Provide the (x, y) coordinate of the cell's center where the given text is located.  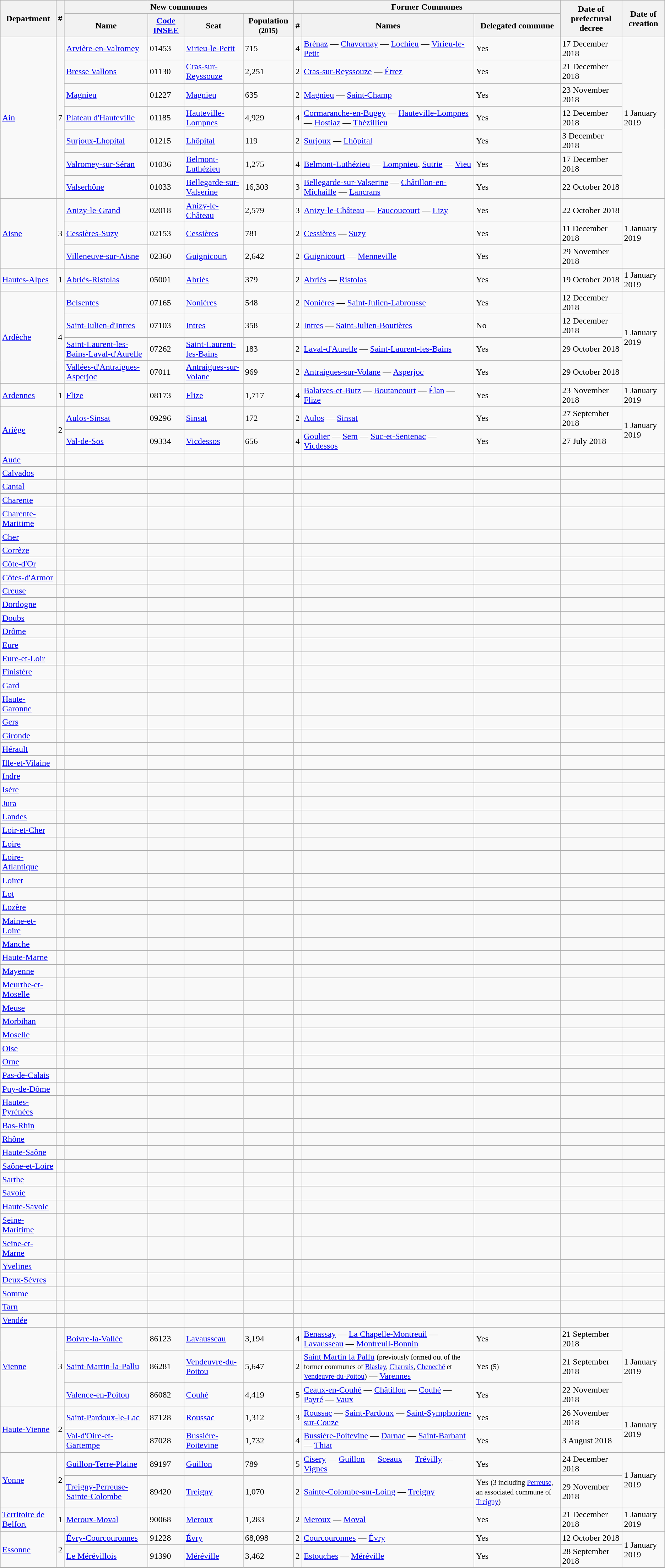
183 (268, 349)
89197 (166, 1464)
Department (28, 18)
Vendée (28, 1320)
Deux-Sèvres (28, 1280)
Haute-Marne (28, 957)
Hautes-Alpes (28, 279)
Loiret (28, 880)
2,642 (268, 256)
Abriès — Ristolas (388, 279)
Pas-de-Calais (28, 1075)
09334 (166, 441)
Belmont-Luthézieu — Lompnieu, Sutrie — Vieu (388, 164)
Sainte-Colombe-sur-Loing — Treigny (388, 1492)
01036 (166, 164)
119 (268, 141)
Belmont-Luthézieu (213, 164)
1,717 (268, 395)
Intres (213, 326)
715 (268, 48)
Gironde (28, 736)
Anizy-le-Château — Faucoucourt — Lizy (388, 210)
Guignicourt — Menneville (388, 256)
07103 (166, 326)
Eure-et-Loir (28, 658)
Hauteville-Lompnes (213, 118)
Valromey-sur-Séran (106, 164)
Aulos — Sinsat (388, 418)
91228 (166, 1538)
3,194 (268, 1339)
Antraigues-sur-Volane — Asperjoc (388, 372)
Drôme (28, 631)
Goulier — Sem — Suc-et-Sentenac — Vicdessos (388, 441)
No (517, 326)
Saint-Pardoux-le-Lac (106, 1418)
Lot (28, 894)
Cras-sur-Reyssouze (213, 72)
Territoire de Belfort (28, 1519)
Couhé (213, 1394)
789 (268, 1464)
Surjoux — Lhôpital (388, 141)
Antraigues-sur-Volane (213, 372)
08173 (166, 395)
86281 (166, 1367)
Saint-Julien-d'Intres (106, 326)
Charente (28, 500)
Guillon-Terre-Plaine (106, 1464)
86082 (166, 1394)
07165 (166, 303)
24 December 2018 (591, 1464)
Isère (28, 790)
01453 (166, 48)
Nonières (213, 303)
Ardèche (28, 337)
Saint Martin la Pallu (previously formed out of the former communes of Blaslay, Charrais, Cheneché et Vendeuvre-du-Poitou) — Varennes (388, 1367)
16,303 (268, 187)
7 (60, 118)
Cormaranche-en-Bugey — Hauteville-Lompnes — Hostiaz — Thézillieu (388, 118)
Roussac — Saint-Pardoux — Saint-Symphorien-sur-Couze (388, 1418)
Yonne (28, 1480)
89420 (166, 1492)
Sinsat (213, 418)
1,070 (268, 1492)
Côte-d'Or (28, 564)
11 December 2018 (591, 233)
87028 (166, 1441)
Jura (28, 803)
Val-d'Oire-et-Gartempe (106, 1441)
3 December 2018 (591, 141)
Courcouronnes — Évry (388, 1538)
Doubs (28, 618)
Magnieu — Saint-Champ (388, 94)
Bussière-Poitevine (213, 1441)
Savoie (28, 1193)
Vendeuvre-du-Poitou (213, 1367)
09296 (166, 418)
91390 (166, 1556)
Orne (28, 1062)
01130 (166, 72)
2,251 (268, 72)
358 (268, 326)
Calvados (28, 473)
Seat (213, 26)
Vienne (28, 1367)
Aisne (28, 233)
Tarn (28, 1307)
Date of prefectural decree (591, 18)
Date of creation (643, 18)
Lhôpital (213, 141)
Valserhône (106, 187)
Ariège (28, 430)
Bas-Rhin (28, 1125)
05001 (166, 279)
Haute-Vienne (28, 1429)
Essonne (28, 1549)
Bresse Vallons (106, 72)
Mayenne (28, 971)
Indre (28, 776)
Guignicourt (213, 256)
Roussac (213, 1418)
Saint-Laurent-les-Bains (213, 349)
Name (106, 26)
Population (2015) (268, 26)
Anizy-le-Grand (106, 210)
Boivre-la-Vallée (106, 1339)
27 July 2018 (591, 441)
Yvelines (28, 1266)
01033 (166, 187)
Cras-sur-Reyssouze — Étrez (388, 72)
1,732 (268, 1441)
Cantal (28, 487)
Évry-Courcouronnes (106, 1538)
07011 (166, 372)
Anizy-le-Château (213, 210)
172 (268, 418)
Gers (28, 722)
07262 (166, 349)
12 October 2018 (591, 1538)
Ille-et-Vilaine (28, 763)
Finistère (28, 672)
Code INSEE (166, 26)
Gard (28, 685)
2,579 (268, 210)
Somme (28, 1293)
19 October 2018 (591, 279)
Saint-Laurent-les-Bains-Laval-d'Aurelle (106, 349)
Morbihan (28, 1021)
Abriès-Ristolas (106, 279)
02360 (166, 256)
Meurthe-et-Moselle (28, 989)
656 (268, 441)
Cisery — Guillon — Sceaux — Trévilly — Vignes (388, 1464)
Meroux — Moval (388, 1519)
3,462 (268, 1556)
5,647 (268, 1367)
Aude (28, 460)
Loir-et-Cher (28, 830)
Laval-d'Aurelle — Saint-Laurent-les-Bains (388, 349)
Cessières-Suzy (106, 233)
Côtes-d'Armor (28, 577)
Meroux-Moval (106, 1519)
Ceaux-en-Couhé — Châtillon — Couhé — Payré — Vaux (388, 1394)
Valence-en-Poitou (106, 1394)
781 (268, 233)
Seine-et-Marne (28, 1248)
Treigny-Perreuse-Sainte-Colombe (106, 1492)
87128 (166, 1418)
Hautes-Pyrénées (28, 1107)
01227 (166, 94)
Lavausseau (213, 1339)
22 November 2018 (591, 1394)
1,275 (268, 164)
Vallées-d'Antraigues-Asperjoc (106, 372)
Delegated commune (517, 26)
Loire (28, 844)
Maine-et-Loire (28, 926)
New communes (179, 7)
969 (268, 372)
01185 (166, 118)
Charente-Maritime (28, 519)
01215 (166, 141)
Bellegarde-sur-Valserine (213, 187)
Corrèze (28, 550)
Manche (28, 944)
Ain (28, 118)
Yes (3 including Perreuse, an associated commune of Treigny) (517, 1492)
Treigny (213, 1492)
Belsentes (106, 303)
Évry (213, 1538)
Loire-Atlantique (28, 862)
Vicdessos (213, 441)
Rhône (28, 1139)
Lozère (28, 907)
86123 (166, 1339)
Former Communes (427, 7)
Haute-Savoie (28, 1206)
Cessières — Suzy (388, 233)
02018 (166, 210)
Arvière-en-Valromey (106, 48)
Dordogne (28, 604)
Val-de-Sos (106, 441)
548 (268, 303)
28 September 2018 (591, 1556)
Méréville (213, 1556)
Puy-de-Dôme (28, 1089)
4,929 (268, 118)
Ardennes (28, 395)
26 November 2018 (591, 1418)
Eure (28, 645)
27 September 2018 (591, 418)
Bussière-Poitevine — Darnac — Saint-Barbant — Thiat (388, 1441)
Intres — Saint-Julien-Boutières (388, 326)
3 August 2018 (591, 1441)
Cessières (213, 233)
02153 (166, 233)
Meroux (213, 1519)
Hérault (28, 749)
Bellegarde-sur-Valserine — Châtillon-en-Michaille — Lancrans (388, 187)
Haute-Garonne (28, 704)
Cher (28, 537)
Sarthe (28, 1179)
1,312 (268, 1418)
Saint-Martin-la-Pallu (106, 1367)
635 (268, 94)
Nonières — Saint-Julien-Labrousse (388, 303)
Guillon (213, 1464)
Benassay — La Chapelle-Montreuil — Lavausseau — Montreuil-Bonnin (388, 1339)
Estouches — Méréville (388, 1556)
Aulos-Sinsat (106, 418)
Seine-Maritime (28, 1225)
90068 (166, 1519)
68,098 (268, 1538)
Virieu-le-Petit (213, 48)
Names (388, 26)
Abriès (213, 279)
Brénaz — Chavornay — Lochieu — Virieu-le-Petit (388, 48)
Plateau d'Hauteville (106, 118)
Oise (28, 1048)
Saône-et-Loire (28, 1166)
Le Mérévillois (106, 1556)
Meuse (28, 1008)
Villeneuve-sur-Aisne (106, 256)
Surjoux-Lhopital (106, 141)
Moselle (28, 1035)
Haute-Saône (28, 1152)
Yes (5) (517, 1367)
1,283 (268, 1519)
4,419 (268, 1394)
Creuse (28, 591)
Landes (28, 817)
379 (268, 279)
Balaives-et-Butz — Boutancourt — Élan — Flize (388, 395)
